Pinpoint the cell where the given text exists, returning its [X, Y] midpoint coordinate. 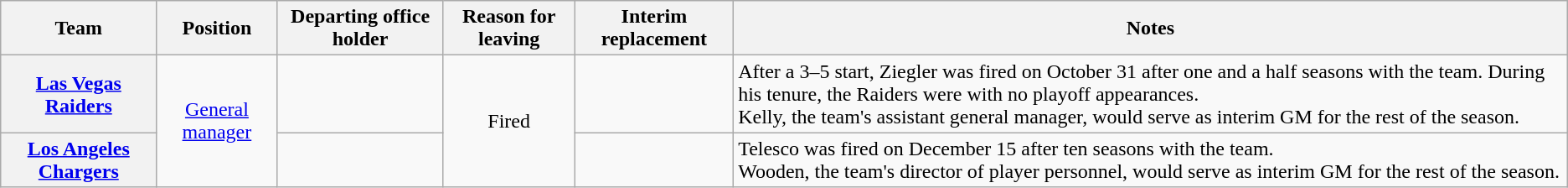
Team [79, 29]
Reason for leaving [509, 29]
Los Angeles Chargers [79, 159]
Position [217, 29]
Las Vegas Raiders [79, 94]
Departing office holder [360, 29]
Interim replacement [653, 29]
Notes [1151, 29]
General manager [217, 121]
Fired [509, 121]
